Extract the (x, y) coordinate from the center of the cell holding the provided text.  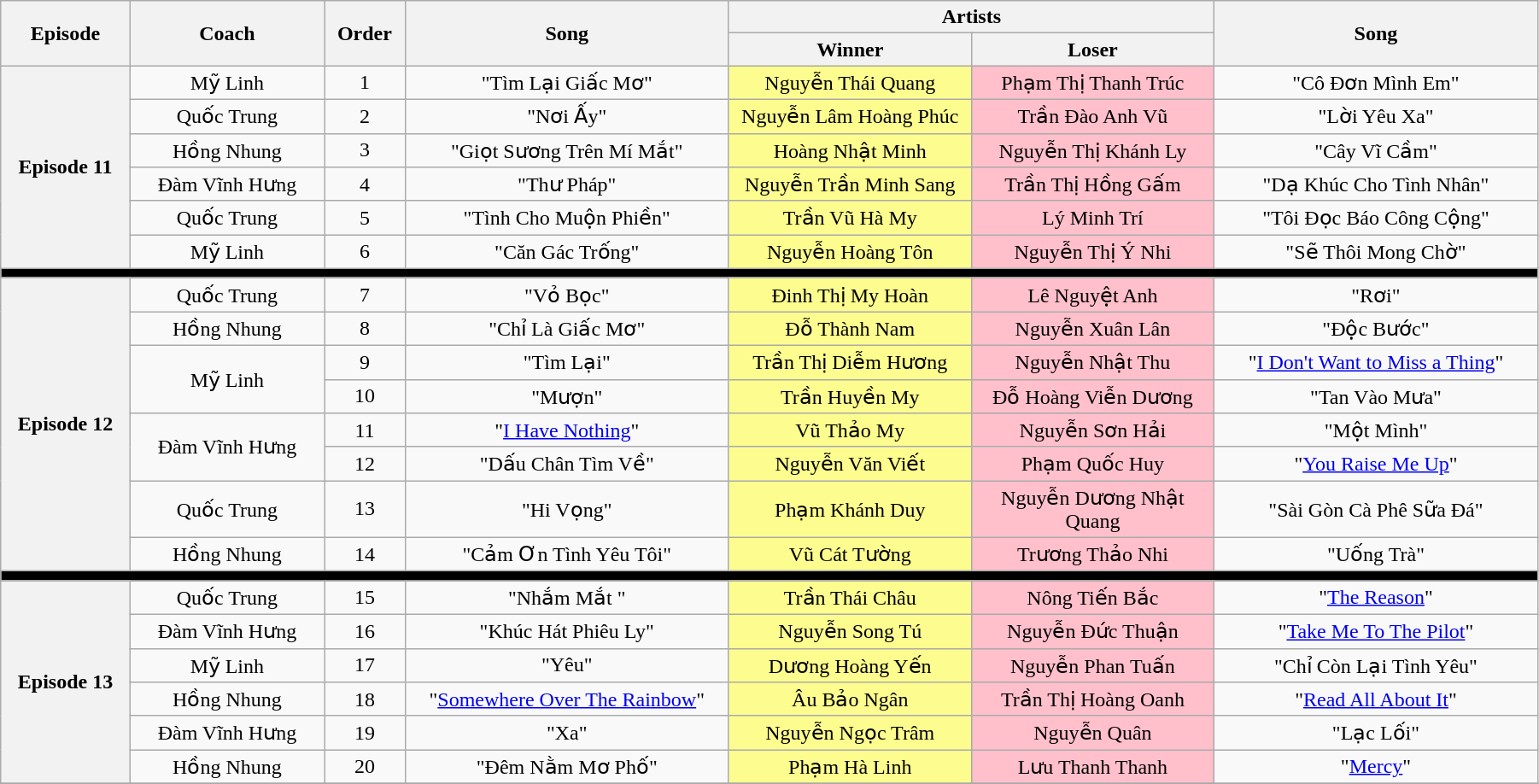
"Căn Gác Trống" (567, 252)
Nông Tiến Bắc (1092, 598)
Nguyễn Trần Minh Sang (850, 184)
15 (366, 598)
Trương Thảo Nhi (1092, 554)
Vũ Thảo My (850, 430)
"You Raise Me Up" (1375, 464)
13 (366, 509)
"Cảm Ơn Tình Yêu Tôi" (567, 554)
2 (366, 116)
Nguyễn Văn Viết (850, 464)
"Read All About It" (1375, 699)
"Sài Gòn Cà Phê Sữa Đá" (1375, 509)
11 (366, 430)
"Yêu" (567, 665)
Episode 11 (66, 167)
18 (366, 699)
20 (366, 767)
Trần Huyền My (850, 396)
Nguyễn Song Tú (850, 631)
Order (366, 33)
Coach (227, 33)
Đỗ Thành Nam (850, 329)
1 (366, 83)
19 (366, 733)
4 (366, 184)
"Sẽ Thôi Mong Chờ" (1375, 252)
7 (366, 295)
16 (366, 631)
"Lạc Lối" (1375, 733)
Lý Minh Trí (1092, 218)
Nguyễn Thị Khánh Ly (1092, 150)
Loser (1092, 50)
"Tìm Lại Giấc Mơ" (567, 83)
Dương Hoàng Yến (850, 665)
Trần Thị Hoàng Oanh (1092, 699)
Âu Bảo Ngân (850, 699)
"Dạ Khúc Cho Tình Nhân" (1375, 184)
"Rơi" (1375, 295)
"Uống Trà" (1375, 554)
Nguyễn Sơn Hải (1092, 430)
3 (366, 150)
Trần Thái Châu (850, 598)
Episode 12 (66, 424)
"I Have Nothing" (567, 430)
"The Reason" (1375, 598)
"Thư Pháp" (567, 184)
Hoàng Nhật Minh (850, 150)
"Tan Vào Mưa" (1375, 396)
"Lời Yêu Xa" (1375, 116)
Episode (66, 33)
Lê Nguyệt Anh (1092, 295)
"Hi Vọng" (567, 509)
12 (366, 464)
Phạm Khánh Duy (850, 509)
Trần Đào Anh Vũ (1092, 116)
"Độc Bước" (1375, 329)
"Mercy" (1375, 767)
"Tôi Đọc Báo Công Cộng" (1375, 218)
"Đêm Nằm Mơ Phố" (567, 767)
"Nhắm Mắt " (567, 598)
14 (366, 554)
Artists (971, 17)
Phạm Thị Thanh Trúc (1092, 83)
"Chỉ Còn Lại Tình Yêu" (1375, 665)
Nguyễn Phan Tuấn (1092, 665)
Winner (850, 50)
Nguyễn Đức Thuận (1092, 631)
Phạm Quốc Huy (1092, 464)
"Vỏ Bọc" (567, 295)
Vũ Cát Tường (850, 554)
10 (366, 396)
Trần Vũ Hà My (850, 218)
"Dấu Chân Tìm Về" (567, 464)
6 (366, 252)
Nguyễn Lâm Hoàng Phúc (850, 116)
"Tìm Lại" (567, 362)
Nguyễn Hoàng Tôn (850, 252)
Nguyễn Ngọc Trâm (850, 733)
Phạm Hà Linh (850, 767)
Nguyễn Thị Ý Nhi (1092, 252)
"Một Mình" (1375, 430)
Trần Thị Hồng Gấm (1092, 184)
"Giọt Sương Trên Mí Mắt" (567, 150)
"Nơi Ấy" (567, 116)
Lưu Thanh Thanh (1092, 767)
"Somewhere Over The Rainbow" (567, 699)
9 (366, 362)
"Chỉ Là Giấc Mơ" (567, 329)
"I Don't Want to Miss a Thing" (1375, 362)
"Mượn" (567, 396)
"Khúc Hát Phiêu Ly" (567, 631)
Đinh Thị My Hoàn (850, 295)
Đỗ Hoàng Viễn Dương (1092, 396)
Nguyễn Thái Quang (850, 83)
Episode 13 (66, 682)
"Xa" (567, 733)
Nguyễn Xuân Lân (1092, 329)
"Take Me To The Pilot" (1375, 631)
"Cây Vĩ Cầm" (1375, 150)
Nguyễn Quân (1092, 733)
Nguyễn Nhật Thu (1092, 362)
"Cô Đơn Mình Em" (1375, 83)
Trần Thị Diễm Hương (850, 362)
5 (366, 218)
8 (366, 329)
"Tình Cho Muộn Phiền" (567, 218)
17 (366, 665)
Nguyễn Dương Nhật Quang (1092, 509)
